Scan for the cell matching the given text and deliver its (x, y) coordinate at center. 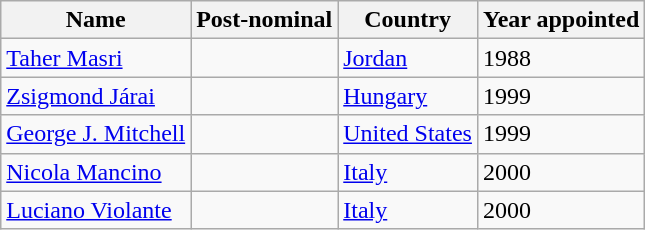
Jordan (408, 58)
United States (408, 134)
George J. Mitchell (96, 134)
Nicola Mancino (96, 172)
Taher Masri (96, 58)
Country (408, 20)
Zsigmond Járai (96, 96)
Name (96, 20)
1988 (560, 58)
Luciano Violante (96, 210)
Year appointed (560, 20)
Post-nominal (264, 20)
Hungary (408, 96)
